Return the [X, Y] coordinate for the center point of the cell that contains the specified text.  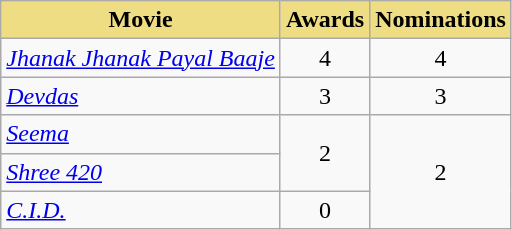
Movie [141, 20]
Nominations [441, 20]
C.I.D. [141, 210]
Devdas [141, 96]
Jhanak Jhanak Payal Baaje [141, 58]
Awards [324, 20]
Seema [141, 134]
0 [324, 210]
Shree 420 [141, 172]
